Provide the (X, Y) coordinate of the cell's center where the given text is located.  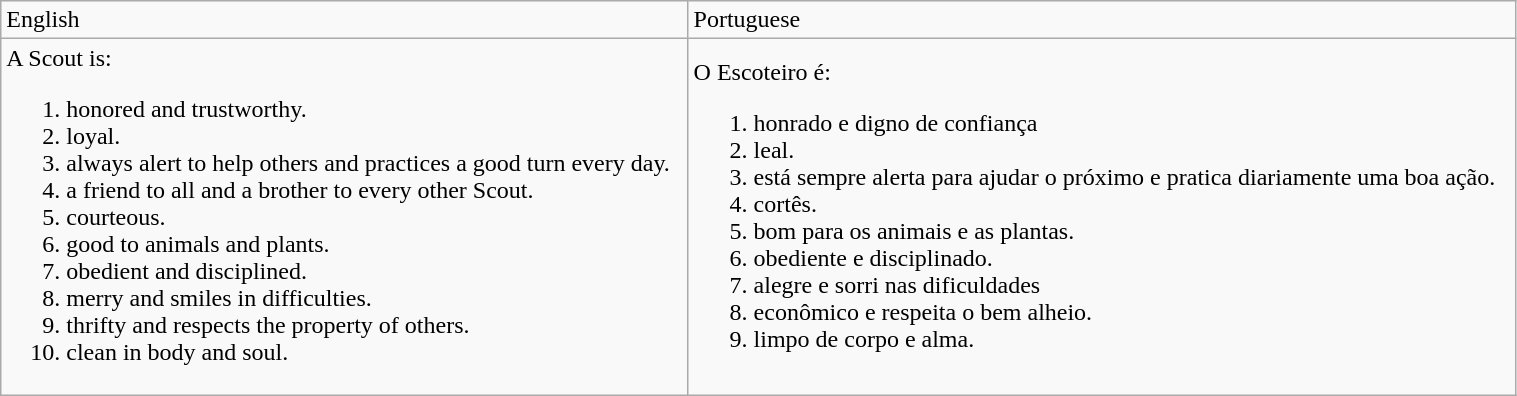
English (344, 20)
Portuguese (1102, 20)
